Return [X, Y] of the center of cell containing provided text 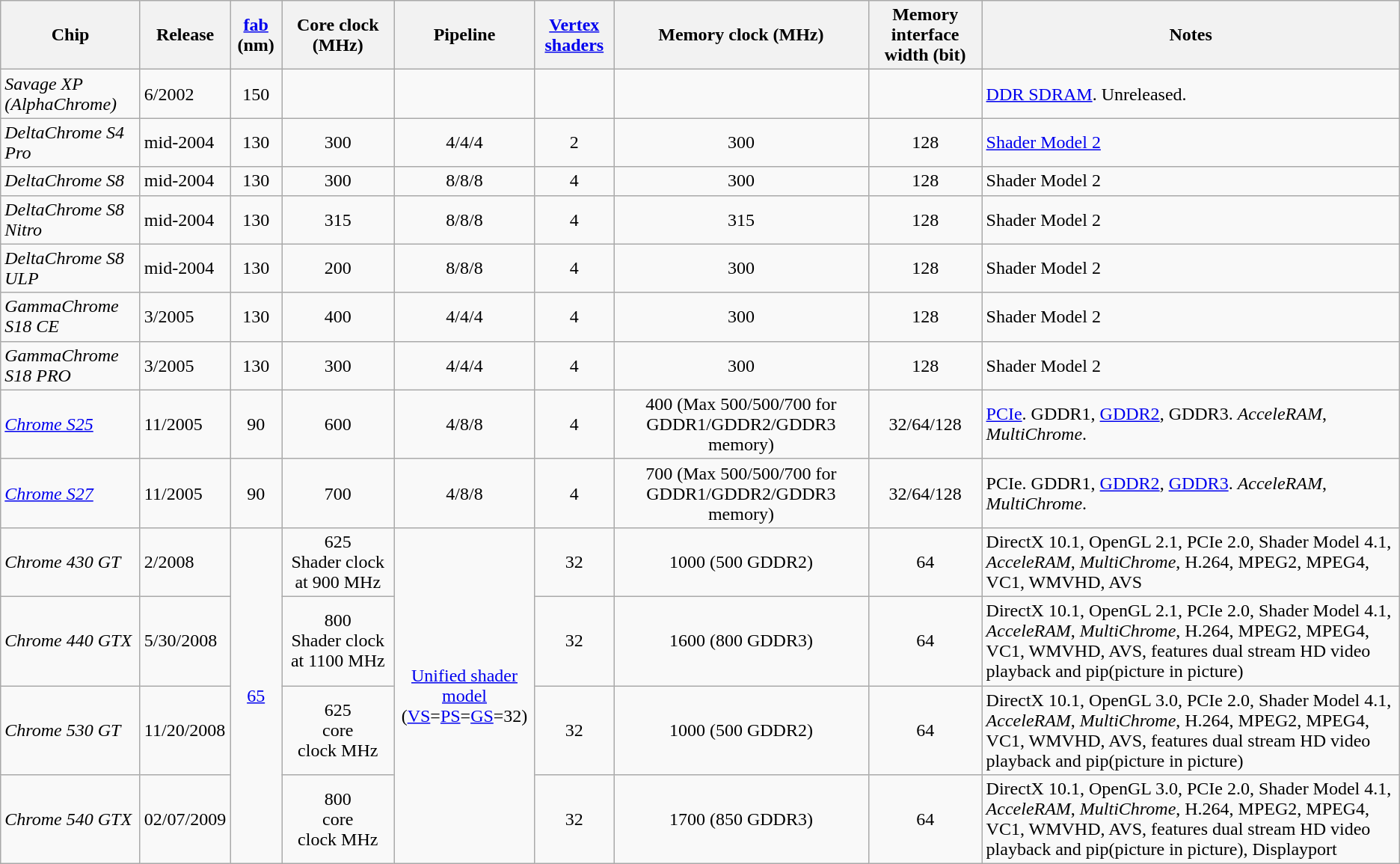
6/2002 [185, 94]
Chrome S25 [70, 424]
Memory interface width (bit) [925, 35]
GammaChrome S18 PRO [70, 365]
Chrome S27 [70, 493]
Notes [1191, 35]
DirectX 10.1, OpenGL 2.1, PCIe 2.0, Shader Model 4.1, AcceleRAM, MultiChrome, H.264, MPEG2, MPEG4, VC1, WMVHD, AVS [1191, 562]
Chip [70, 35]
DeltaChrome S8 [70, 181]
DeltaChrome S8 ULP [70, 268]
5/30/2008 [185, 640]
Pipeline [464, 35]
400 (Max 500/500/700 for GDDR1/GDDR2/GDDR3 memory) [742, 424]
Chrome 440 GTX [70, 640]
625 Shader clock at 900 MHz [338, 562]
1700 (850 GDDR3) [742, 820]
200 [338, 268]
800 Shader clock at 1100 MHz [338, 640]
400 [338, 317]
fab (nm) [256, 35]
625 core clock MHz [338, 730]
150 [256, 94]
2/2008 [185, 562]
Release [185, 35]
Core clock (MHz) [338, 35]
700 (Max 500/500/700 for GDDR1/GDDR2/GDDR3 memory) [742, 493]
DDR SDRAM. Unreleased. [1191, 94]
DeltaChrome S4 Pro [70, 142]
800 core clock MHz [338, 820]
Chrome 430 GT [70, 562]
DeltaChrome S8 Nitro [70, 220]
700 [338, 493]
Memory clock (MHz) [742, 35]
600 [338, 424]
1600 (800 GDDR3) [742, 640]
Chrome 540 GTX [70, 820]
Chrome 530 GT [70, 730]
2 [574, 142]
Unified shader model (VS=PS=GS=32) [464, 696]
GammaChrome S18 CE [70, 317]
02/07/2009 [185, 820]
Vertex shaders [574, 35]
Savage XP (AlphaChrome) [70, 94]
65 [256, 696]
11/20/2008 [185, 730]
